Output the (X, Y) coordinate of the center of the cell containing the given text.  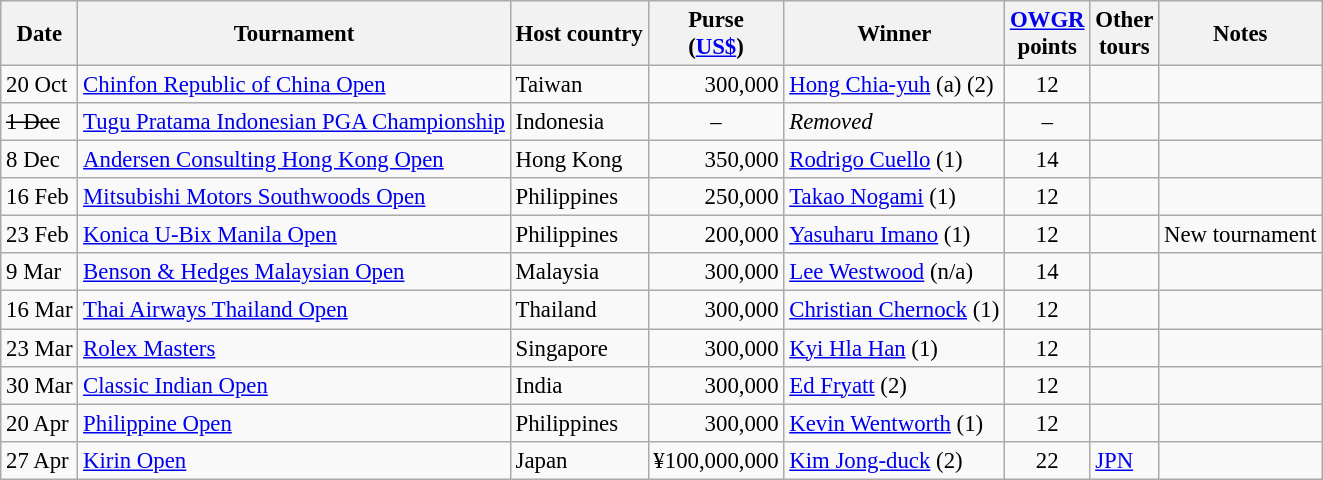
23 Mar (40, 348)
30 Mar (40, 385)
New tournament (1240, 235)
Purse(US$) (716, 34)
Othertours (1124, 34)
Date (40, 34)
Winner (894, 34)
Host country (579, 34)
200,000 (716, 235)
9 Mar (40, 273)
Thailand (579, 310)
Kim Jong-duck (2) (894, 460)
27 Apr (40, 460)
Tugu Pratama Indonesian PGA Championship (294, 122)
23 Feb (40, 235)
Ed Fryatt (2) (894, 385)
Kyi Hla Han (1) (894, 348)
22 (1048, 460)
Mitsubishi Motors Southwoods Open (294, 197)
Yasuharu Imano (1) (894, 235)
20 Oct (40, 85)
Kirin Open (294, 460)
Rolex Masters (294, 348)
Notes (1240, 34)
Hong Chia-yuh (a) (2) (894, 85)
Indonesia (579, 122)
Rodrigo Cuello (1) (894, 160)
OWGRpoints (1048, 34)
16 Feb (40, 197)
Konica U-Bix Manila Open (294, 235)
16 Mar (40, 310)
Removed (894, 122)
Japan (579, 460)
Thai Airways Thailand Open (294, 310)
Singapore (579, 348)
Tournament (294, 34)
JPN (1124, 460)
Hong Kong (579, 160)
20 Apr (40, 423)
350,000 (716, 160)
1 Dec (40, 122)
250,000 (716, 197)
Chinfon Republic of China Open (294, 85)
Takao Nogami (1) (894, 197)
8 Dec (40, 160)
¥100,000,000 (716, 460)
Andersen Consulting Hong Kong Open (294, 160)
Taiwan (579, 85)
Benson & Hedges Malaysian Open (294, 273)
Lee Westwood (n/a) (894, 273)
Classic Indian Open (294, 385)
Malaysia (579, 273)
Kevin Wentworth (1) (894, 423)
Christian Chernock (1) (894, 310)
India (579, 385)
Philippine Open (294, 423)
